Extract the [x, y] coordinate from the center of the cell holding the provided text.  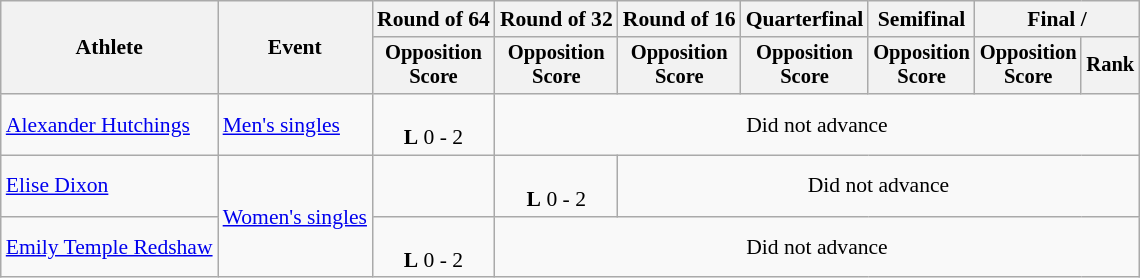
Event [295, 48]
Alexander Hutchings [110, 124]
Final / [1057, 19]
Round of 32 [556, 19]
Rank [1110, 66]
Quarterfinal [805, 19]
Round of 16 [680, 19]
Semifinal [922, 19]
Men's singles [295, 124]
Emily Temple Redshaw [110, 248]
Elise Dixon [110, 186]
Round of 64 [434, 19]
Women's singles [295, 217]
Athlete [110, 48]
